Provide the (x, y) coordinate of the cell's center where the given text is located.  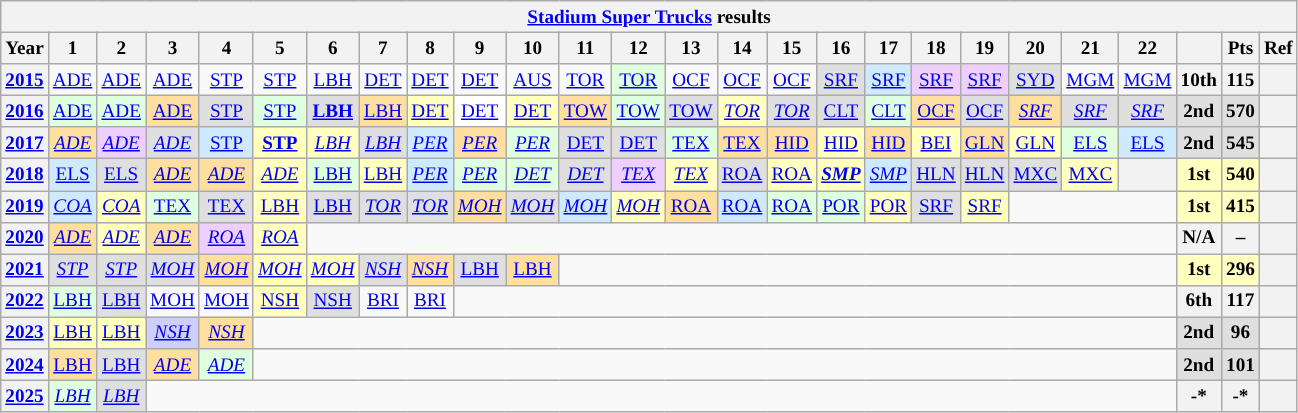
N/A (1198, 238)
540 (1240, 175)
2023 (25, 333)
2016 (25, 111)
2017 (25, 143)
117 (1240, 301)
12 (638, 48)
296 (1240, 270)
AUS (532, 80)
101 (1240, 365)
Pts (1240, 48)
2015 (25, 80)
2020 (25, 238)
6th (1198, 301)
22 (1148, 48)
SYD (1036, 80)
2 (122, 48)
8 (430, 48)
19 (984, 48)
17 (888, 48)
115 (1240, 80)
415 (1240, 206)
Ref (1278, 48)
2019 (25, 206)
545 (1240, 143)
11 (586, 48)
13 (691, 48)
2021 (25, 270)
4 (226, 48)
6 (332, 48)
BEI (936, 143)
7 (383, 48)
2018 (25, 175)
Year (25, 48)
20 (1036, 48)
2024 (25, 365)
2022 (25, 301)
96 (1240, 333)
18 (936, 48)
1 (72, 48)
2025 (25, 396)
15 (792, 48)
3 (173, 48)
570 (1240, 111)
10th (1198, 80)
9 (480, 48)
21 (1090, 48)
16 (842, 48)
– (1240, 238)
Stadium Super Trucks results (650, 17)
14 (742, 48)
10 (532, 48)
5 (280, 48)
